Find where the given text appears and provide that cell's center as [x, y] coordinate. 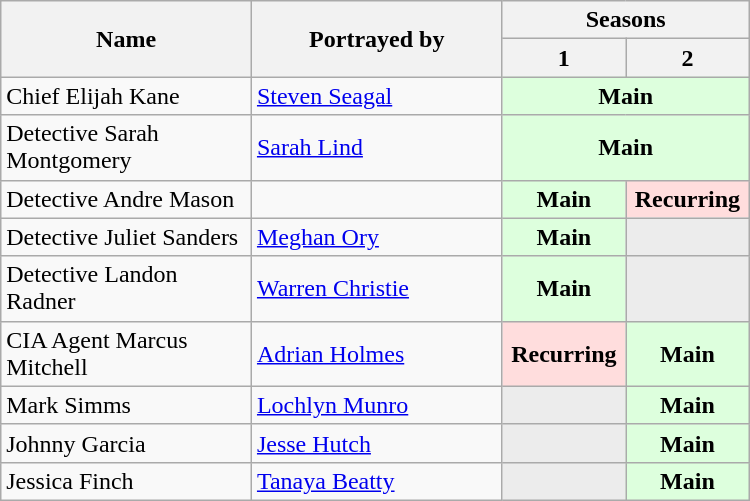
Detective Juliet Sanders [126, 237]
Detective Landon Radner [126, 288]
Johnny Garcia [126, 443]
Steven Seagal [376, 96]
Tanaya Beatty [376, 481]
Name [126, 39]
Lochlyn Munro [376, 405]
Seasons [626, 20]
Jessica Finch [126, 481]
Portrayed by [376, 39]
2 [688, 58]
Mark Simms [126, 405]
Adrian Holmes [376, 354]
Sarah Lind [376, 148]
Chief Elijah Kane [126, 96]
Jesse Hutch [376, 443]
Detective Sarah Montgomery [126, 148]
Warren Christie [376, 288]
1 [564, 58]
Meghan Ory [376, 237]
CIA Agent Marcus Mitchell [126, 354]
Detective Andre Mason [126, 199]
